Find where the given text appears and provide that cell's center as [X, Y] coordinate. 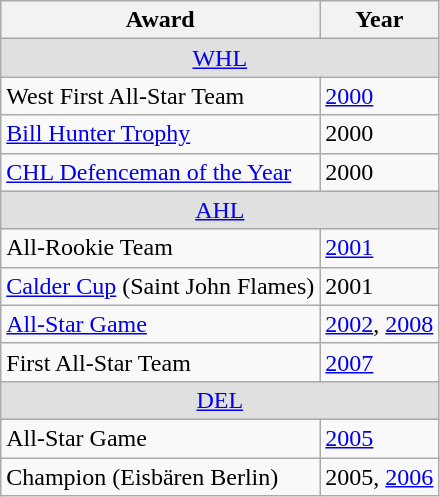
Award [160, 20]
2005, 2006 [380, 477]
WHL [220, 58]
Year [380, 20]
2002, 2008 [380, 324]
2007 [380, 362]
Calder Cup (Saint John Flames) [160, 286]
All-Rookie Team [160, 248]
CHL Defenceman of the Year [160, 172]
First All-Star Team [160, 362]
DEL [220, 400]
Bill Hunter Trophy [160, 134]
AHL [220, 210]
West First All-Star Team [160, 96]
Champion (Eisbären Berlin) [160, 477]
2005 [380, 438]
